Return (X, Y) of the center of cell containing provided text 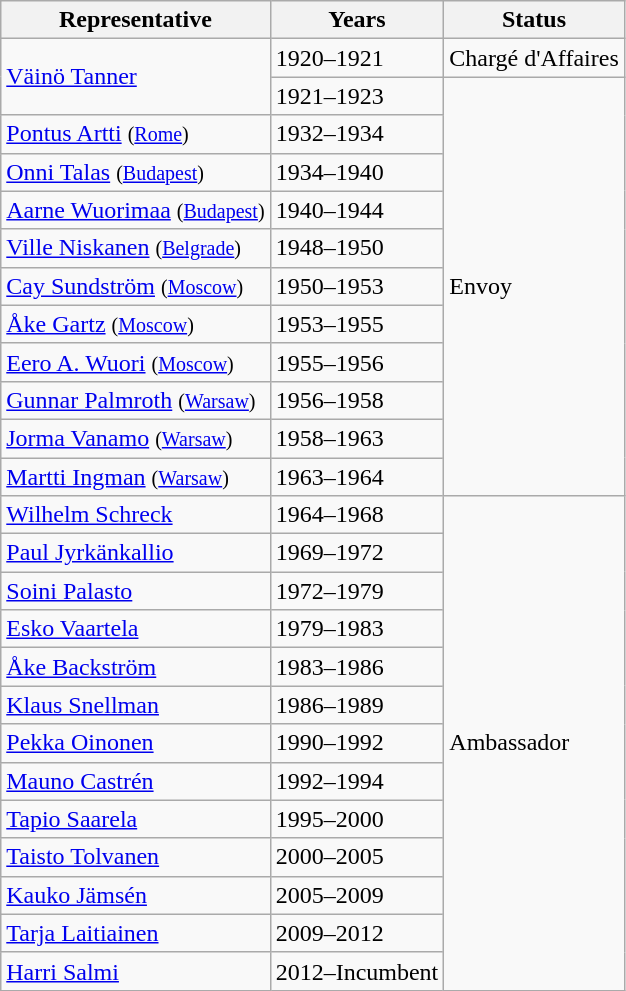
1979–1983 (357, 629)
Onni Talas (Budapest) (136, 172)
1963–1964 (357, 477)
Pekka Oinonen (136, 743)
Status (534, 20)
Paul Jyrkänkallio (136, 553)
Years (357, 20)
Esko Vaartela (136, 629)
Eero A. Wuori (Moscow) (136, 362)
1958–1963 (357, 438)
Soini Palasto (136, 591)
1953–1955 (357, 324)
1956–1958 (357, 400)
1990–1992 (357, 743)
1920–1921 (357, 58)
Tapio Saarela (136, 819)
Åke Gartz (Moscow) (136, 324)
Mauno Castrén (136, 781)
Ambassador (534, 744)
Chargé d'Affaires (534, 58)
2000–2005 (357, 857)
Jorma Vanamo (Warsaw) (136, 438)
1932–1934 (357, 134)
Kauko Jämsén (136, 895)
1972–1979 (357, 591)
Harri Salmi (136, 971)
Gunnar Palmroth (Warsaw) (136, 400)
2005–2009 (357, 895)
1934–1940 (357, 172)
1955–1956 (357, 362)
1995–2000 (357, 819)
1948–1950 (357, 248)
Aarne Wuorimaa (Budapest) (136, 210)
Tarja Laitiainen (136, 933)
1983–1986 (357, 667)
Cay Sundström (Moscow) (136, 286)
1921–1923 (357, 96)
Martti Ingman (Warsaw) (136, 477)
1969–1972 (357, 553)
Envoy (534, 286)
Taisto Tolvanen (136, 857)
Pontus Artti (Rome) (136, 134)
1940–1944 (357, 210)
1964–1968 (357, 515)
1986–1989 (357, 705)
1950–1953 (357, 286)
2009–2012 (357, 933)
Väinö Tanner (136, 77)
Ville Niskanen (Belgrade) (136, 248)
Klaus Snellman (136, 705)
1992–1994 (357, 781)
Representative (136, 20)
Åke Backström (136, 667)
2012–Incumbent (357, 971)
Wilhelm Schreck (136, 515)
